Output the [x, y] coordinate of the center of the cell containing the given text.  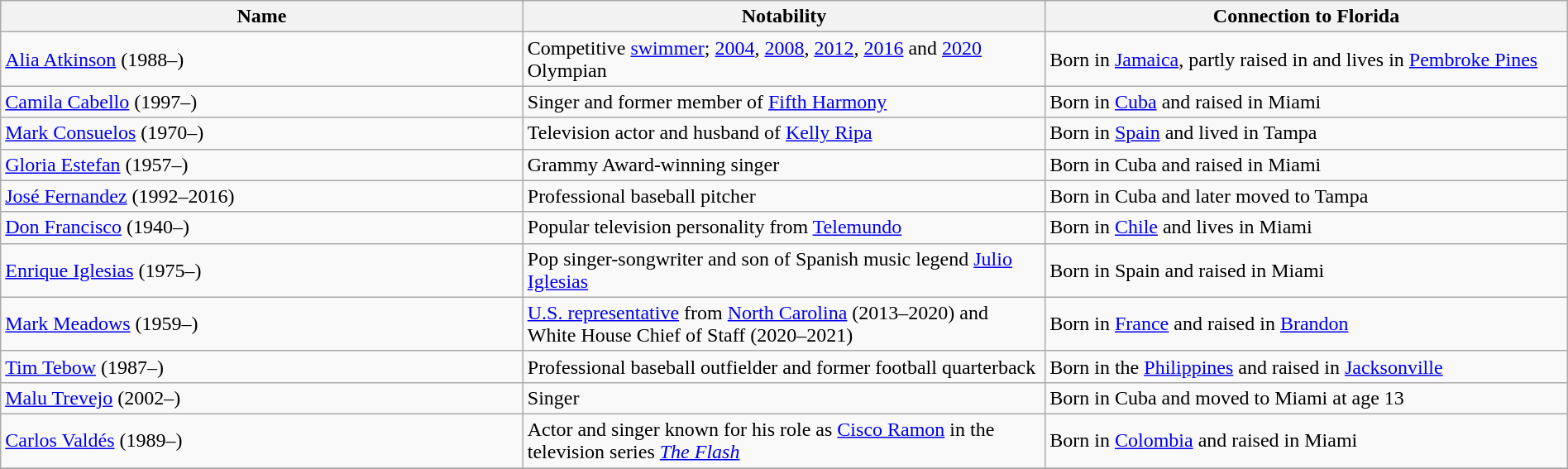
Carlos Valdés (1989–) [262, 440]
Professional baseball outfielder and former football quarterback [784, 366]
Born in Cuba and later moved to Tampa [1307, 196]
Gloria Estefan (1957–) [262, 165]
Television actor and husband of Kelly Ripa [784, 133]
Mark Meadows (1959–) [262, 324]
Alia Atkinson (1988–) [262, 60]
U.S. representative from North Carolina (2013–2020) and White House Chief of Staff (2020–2021) [784, 324]
Pop singer-songwriter and son of Spanish music legend Julio Iglesias [784, 270]
Born in Colombia and raised in Miami [1307, 440]
Born in Jamaica, partly raised in and lives in Pembroke Pines [1307, 60]
Mark Consuelos (1970–) [262, 133]
Connection to Florida [1307, 17]
Name [262, 17]
Born in Spain and raised in Miami [1307, 270]
Born in the Philippines and raised in Jacksonville [1307, 366]
Popular television personality from Telemundo [784, 227]
Born in Chile and lives in Miami [1307, 227]
Competitive swimmer; 2004, 2008, 2012, 2016 and 2020 Olympian [784, 60]
Born in Spain and lived in Tampa [1307, 133]
Grammy Award-winning singer [784, 165]
Singer [784, 398]
José Fernandez (1992–2016) [262, 196]
Tim Tebow (1987–) [262, 366]
Born in Cuba and moved to Miami at age 13 [1307, 398]
Don Francisco (1940–) [262, 227]
Camila Cabello (1997–) [262, 102]
Malu Trevejo (2002–) [262, 398]
Professional baseball pitcher [784, 196]
Notability [784, 17]
Enrique Iglesias (1975–) [262, 270]
Born in France and raised in Brandon [1307, 324]
Singer and former member of Fifth Harmony [784, 102]
Actor and singer known for his role as Cisco Ramon in the television series The Flash [784, 440]
